Capture the cell that displays the provided text and extract its [X, Y] central coordinate. 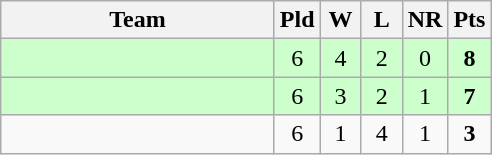
Team [138, 20]
L [382, 20]
NR [425, 20]
8 [470, 58]
Pts [470, 20]
0 [425, 58]
Pld [297, 20]
W [340, 20]
7 [470, 96]
